Return [x, y] of the center of cell containing provided text 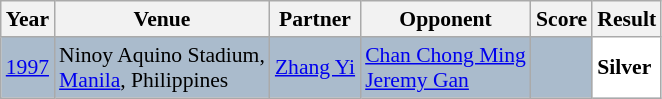
Score [562, 19]
Year [28, 19]
Partner [315, 19]
Result [626, 19]
Zhang Yi [315, 68]
Silver [626, 68]
Venue [162, 19]
1997 [28, 68]
Chan Chong Ming Jeremy Gan [446, 68]
Ninoy Aquino Stadium,Manila, Philippines [162, 68]
Opponent [446, 19]
